Identify which cell holds the provided text, then report its (X, Y) central coordinate. 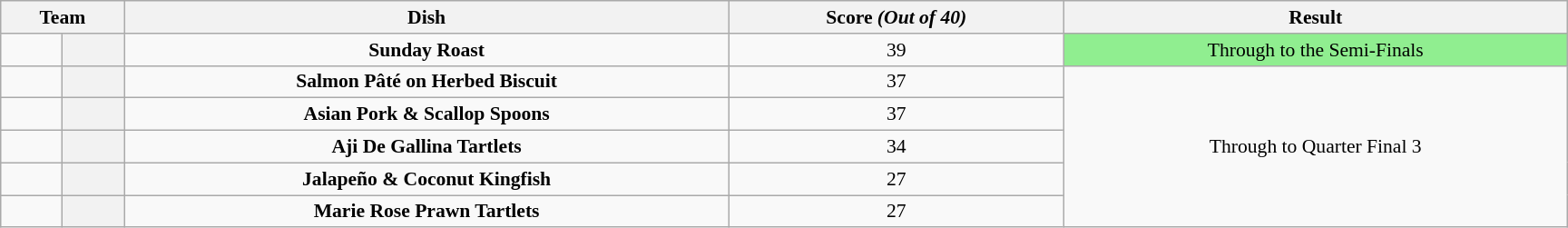
Sunday Roast (426, 50)
Salmon Pâté on Herbed Biscuit (426, 82)
39 (897, 50)
Result (1316, 17)
Dish (426, 17)
34 (897, 147)
Through to Quarter Final 3 (1316, 146)
Aji De Gallina Tartlets (426, 147)
Asian Pork & Scallop Spoons (426, 114)
Through to the Semi-Finals (1316, 50)
Marie Rose Prawn Tartlets (426, 212)
Jalapeño & Coconut Kingfish (426, 179)
Team (63, 17)
Score (Out of 40) (897, 17)
